Identify which cell holds the provided text, then report its [x, y] central coordinate. 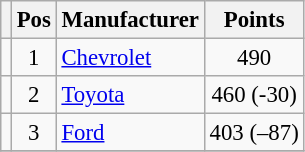
3 [34, 133]
403 (–87) [254, 133]
490 [254, 58]
460 (-30) [254, 95]
2 [34, 95]
Ford [130, 133]
Points [254, 20]
1 [34, 58]
Toyota [130, 95]
Pos [34, 20]
Chevrolet [130, 58]
Manufacturer [130, 20]
